Capture the cell that displays the provided text and extract its [x, y] central coordinate. 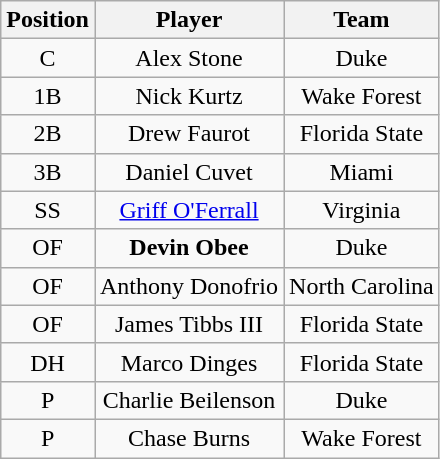
North Carolina [362, 286]
Anthony Donofrio [188, 286]
James Tibbs III [188, 324]
Charlie Beilenson [188, 400]
Virginia [362, 210]
Chase Burns [188, 438]
Marco Dinges [188, 362]
Position [48, 20]
Team [362, 20]
Alex Stone [188, 58]
Miami [362, 172]
Player [188, 20]
2B [48, 134]
Drew Faurot [188, 134]
Griff O'Ferrall [188, 210]
Daniel Cuvet [188, 172]
Nick Kurtz [188, 96]
C [48, 58]
SS [48, 210]
DH [48, 362]
1B [48, 96]
3B [48, 172]
Devin Obee [188, 248]
